Output the (x, y) coordinate of the center of the cell containing the given text.  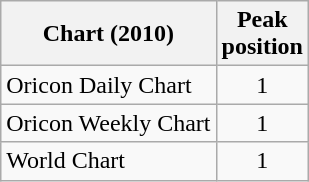
Oricon Daily Chart (108, 85)
Oricon Weekly Chart (108, 123)
Chart (2010) (108, 34)
World Chart (108, 161)
Peakposition (262, 34)
